Search for the cell housing the specified text and yield its [x, y] center coordinate. 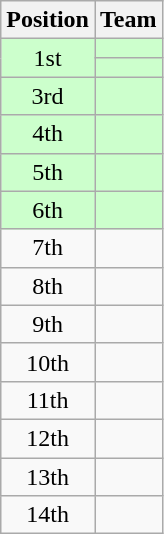
3rd [48, 96]
12th [48, 438]
1st [48, 58]
8th [48, 286]
5th [48, 172]
14th [48, 515]
10th [48, 362]
Position [48, 20]
13th [48, 477]
6th [48, 210]
7th [48, 248]
11th [48, 400]
4th [48, 134]
Team [128, 20]
9th [48, 324]
